Return the [x, y] coordinate for the center point of the cell that contains the specified text.  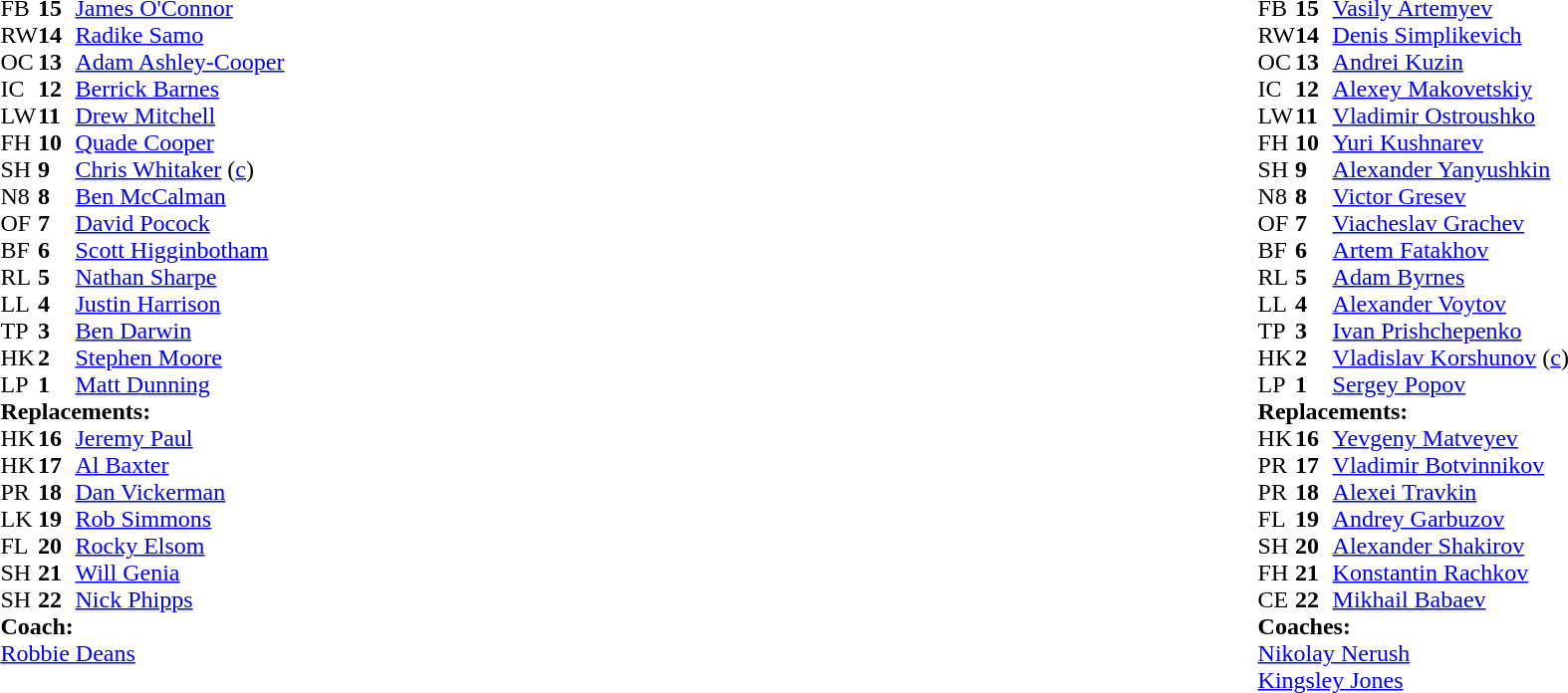
Radike Samo [180, 36]
Chris Whitaker (c) [180, 169]
Al Baxter [180, 466]
LK [19, 520]
Nick Phipps [180, 599]
Replacements: [141, 412]
Nathan Sharpe [180, 277]
Drew Mitchell [180, 115]
Justin Harrison [180, 305]
Ben McCalman [180, 197]
Ben Darwin [180, 331]
Quade Cooper [180, 143]
David Pocock [180, 223]
Jeremy Paul [180, 438]
Matt Dunning [180, 384]
Stephen Moore [180, 358]
CE [1277, 599]
Scott Higginbotham [180, 251]
Rob Simmons [180, 520]
Robbie Deans [141, 653]
Will Genia [180, 574]
Rocky Elsom [180, 546]
Adam Ashley-Cooper [180, 62]
Coach: [141, 627]
Berrick Barnes [180, 90]
Dan Vickerman [180, 492]
